Extract the (x, y) coordinate from the center of the cell holding the provided text.  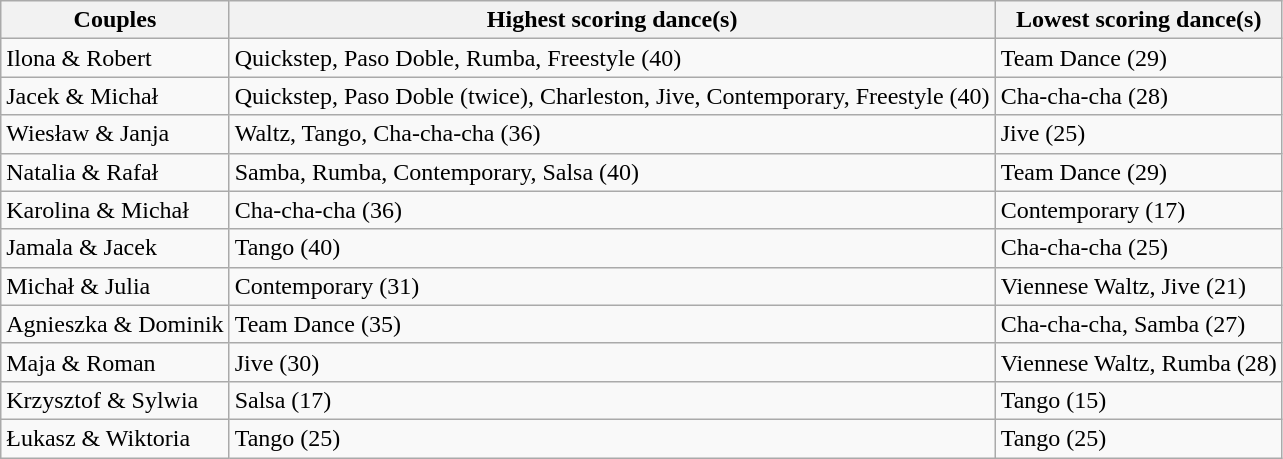
Tango (15) (1138, 400)
Samba, Rumba, Contemporary, Salsa (40) (612, 172)
Jacek & Michał (115, 96)
Contemporary (31) (612, 286)
Lowest scoring dance(s) (1138, 20)
Tango (40) (612, 248)
Quickstep, Paso Doble, Rumba, Freestyle (40) (612, 58)
Highest scoring dance(s) (612, 20)
Quickstep, Paso Doble (twice), Charleston, Jive, Contemporary, Freestyle (40) (612, 96)
Team Dance (35) (612, 324)
Couples (115, 20)
Cha-cha-cha, Samba (27) (1138, 324)
Jamala & Jacek (115, 248)
Viennese Waltz, Jive (21) (1138, 286)
Agnieszka & Dominik (115, 324)
Łukasz & Wiktoria (115, 438)
Natalia & Rafał (115, 172)
Ilona & Robert (115, 58)
Jive (25) (1138, 134)
Viennese Waltz, Rumba (28) (1138, 362)
Cha-cha-cha (36) (612, 210)
Krzysztof & Sylwia (115, 400)
Contemporary (17) (1138, 210)
Cha-cha-cha (28) (1138, 96)
Waltz, Tango, Cha-cha-cha (36) (612, 134)
Karolina & Michał (115, 210)
Jive (30) (612, 362)
Cha-cha-cha (25) (1138, 248)
Michał & Julia (115, 286)
Salsa (17) (612, 400)
Maja & Roman (115, 362)
Wiesław & Janja (115, 134)
